Pinpoint the cell where the given text exists, returning its (x, y) midpoint coordinate. 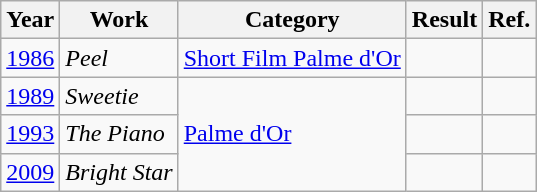
Peel (119, 58)
1993 (30, 134)
Sweetie (119, 96)
1989 (30, 96)
Year (30, 20)
Category (292, 20)
Result (444, 20)
Palme d'Or (292, 134)
Ref. (510, 20)
Work (119, 20)
2009 (30, 172)
Bright Star (119, 172)
The Piano (119, 134)
Short Film Palme d'Or (292, 58)
1986 (30, 58)
